Detect which cell encompasses the target text, then output its [X, Y] center coordinate. 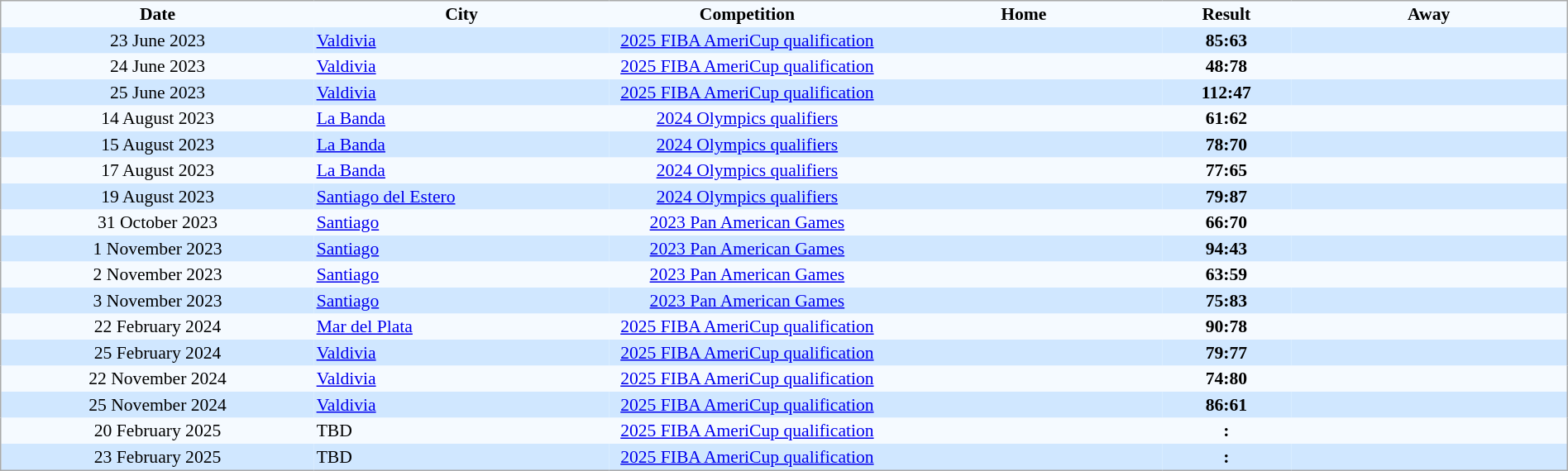
94:43 [1226, 249]
20 February 2025 [157, 431]
78:70 [1226, 145]
2 November 2023 [157, 274]
17 August 2023 [157, 170]
Date [157, 14]
City [461, 14]
Competition [747, 14]
19 August 2023 [157, 197]
112:47 [1226, 93]
22 February 2024 [157, 327]
66:70 [1226, 223]
61:62 [1226, 119]
75:83 [1226, 301]
85:63 [1226, 40]
14 August 2023 [157, 119]
3 November 2023 [157, 301]
79:87 [1226, 197]
23 February 2025 [157, 457]
86:61 [1226, 405]
24 June 2023 [157, 66]
22 November 2024 [157, 378]
15 August 2023 [157, 145]
Away [1429, 14]
90:78 [1226, 327]
Result [1226, 14]
25 November 2024 [157, 405]
77:65 [1226, 170]
Home [1024, 14]
Mar del Plata [461, 327]
48:78 [1226, 66]
79:77 [1226, 353]
31 October 2023 [157, 223]
25 February 2024 [157, 353]
23 June 2023 [157, 40]
25 June 2023 [157, 93]
74:80 [1226, 378]
Santiago del Estero [461, 197]
63:59 [1226, 274]
1 November 2023 [157, 249]
